Return the [x, y] coordinate for the center point of the cell that contains the specified text.  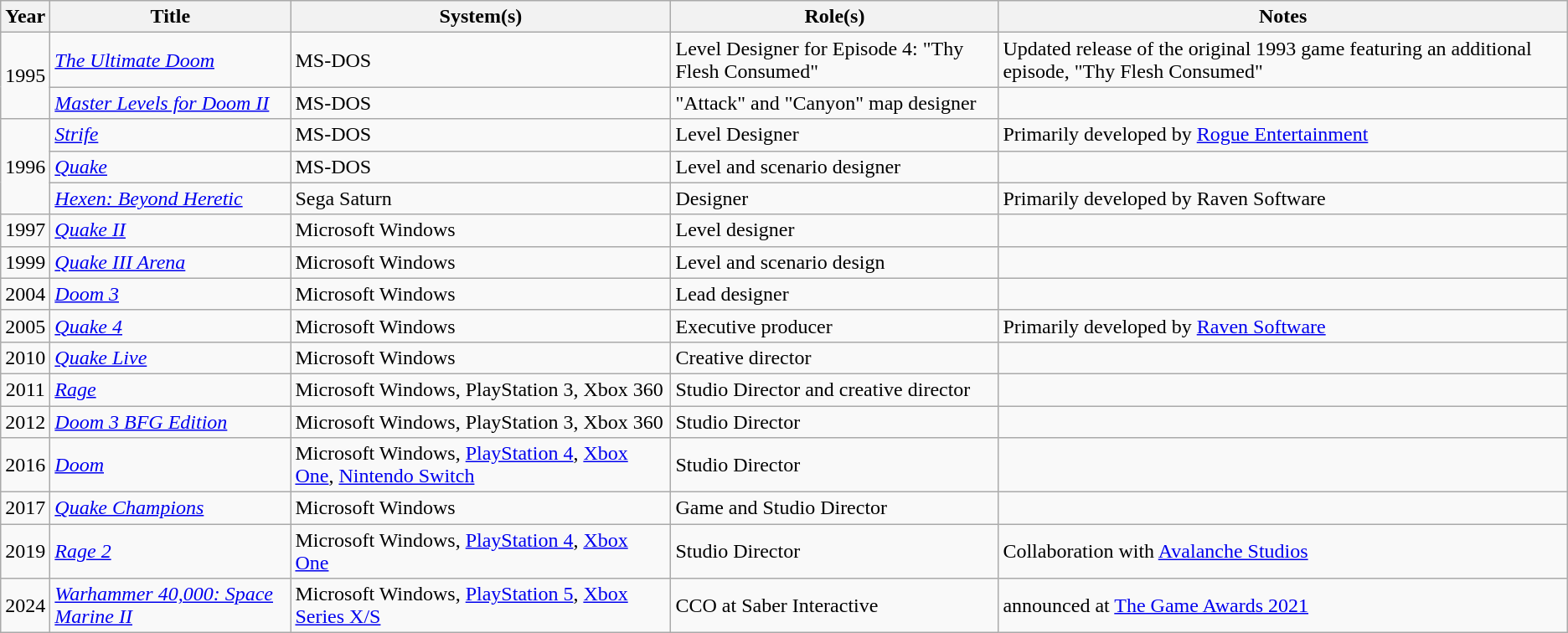
Notes [1283, 17]
2011 [25, 389]
Quake Live [171, 358]
2004 [25, 294]
2017 [25, 508]
CCO at Saber Interactive [834, 606]
Quake 4 [171, 326]
Rage 2 [171, 551]
Doom 3 BFG Edition [171, 421]
2024 [25, 606]
Microsoft Windows, PlayStation 5, Xbox Series X/S [481, 606]
Lead designer [834, 294]
Quake II [171, 230]
Quake III Arena [171, 262]
2019 [25, 551]
Level Designer [834, 135]
Doom [171, 466]
Doom 3 [171, 294]
1997 [25, 230]
Level and scenario designer [834, 167]
Microsoft Windows, PlayStation 4, Xbox One, Nintendo Switch [481, 466]
Sega Saturn [481, 198]
1995 [25, 75]
Warhammer 40,000: Space Marine II [171, 606]
System(s) [481, 17]
2010 [25, 358]
Collaboration with Avalanche Studios [1283, 551]
Level designer [834, 230]
Rage [171, 389]
Master Levels for Doom II [171, 103]
Executive producer [834, 326]
Updated release of the original 1993 game featuring an additional episode, "Thy Flesh Consumed" [1283, 60]
Primarily developed by Rogue Entertainment [1283, 135]
Quake [171, 167]
Year [25, 17]
1996 [25, 167]
Designer [834, 198]
Strife [171, 135]
1999 [25, 262]
Level Designer for Episode 4: "Thy Flesh Consumed" [834, 60]
Title [171, 17]
2012 [25, 421]
Hexen: Beyond Heretic [171, 198]
2016 [25, 466]
Role(s) [834, 17]
Microsoft Windows, PlayStation 4, Xbox One [481, 551]
Studio Director and creative director [834, 389]
Level and scenario design [834, 262]
Quake Champions [171, 508]
announced at The Game Awards 2021 [1283, 606]
2005 [25, 326]
The Ultimate Doom [171, 60]
"Attack" and "Canyon" map designer [834, 103]
Creative director [834, 358]
Game and Studio Director [834, 508]
